Return [x, y] of the center of cell containing provided text 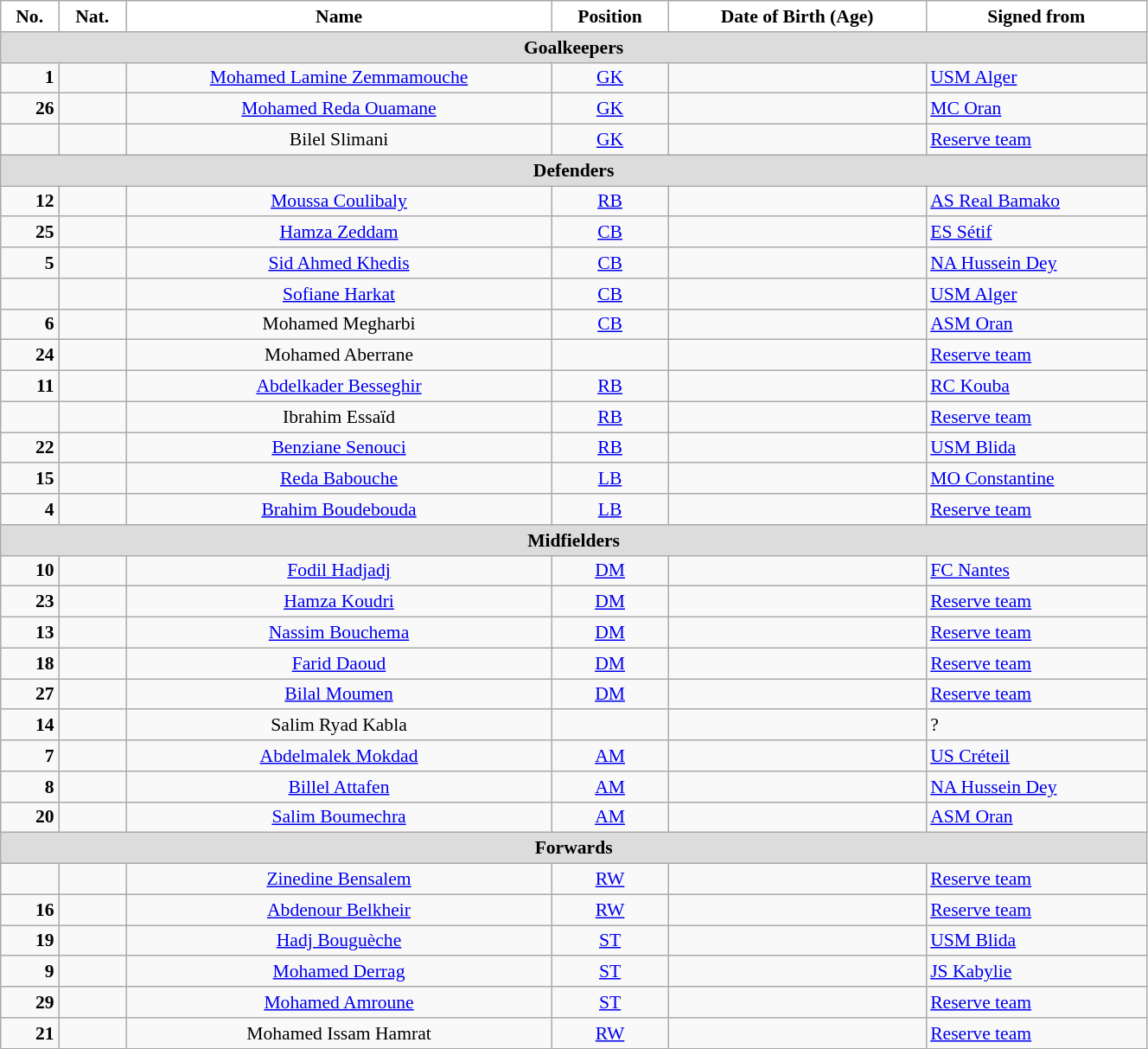
21 [29, 1033]
Benziane Senouci [339, 448]
4 [29, 509]
9 [29, 972]
Salim Boumechra [339, 817]
11 [29, 387]
Signed from [1036, 16]
Abdelmalek Mokdad [339, 756]
Sofiane Harkat [339, 294]
24 [29, 355]
27 [29, 694]
RC Kouba [1036, 387]
Position [610, 16]
15 [29, 479]
23 [29, 602]
1 [29, 78]
Bilal Moumen [339, 694]
Reda Babouche [339, 479]
Mohamed Derrag [339, 972]
7 [29, 756]
Hadj Bouguèche [339, 941]
Nassim Bouchema [339, 633]
Mohamed Amroune [339, 1002]
10 [29, 571]
Farid Daoud [339, 663]
Hamza Zeddam [339, 233]
13 [29, 633]
14 [29, 726]
16 [29, 910]
Salim Ryad Kabla [339, 726]
JS Kabylie [1036, 972]
Mohamed Aberrane [339, 355]
Nat. [92, 16]
AS Real Bamako [1036, 201]
FC Nantes [1036, 571]
19 [29, 941]
25 [29, 233]
12 [29, 201]
MO Constantine [1036, 479]
Ibrahim Essaïd [339, 417]
Sid Ahmed Khedis [339, 263]
Hamza Koudri [339, 602]
22 [29, 448]
Brahim Boudebouda [339, 509]
Name [339, 16]
Bilel Slimani [339, 140]
Abdelkader Besseghir [339, 387]
Zinedine Bensalem [339, 879]
Midfielders [574, 540]
26 [29, 109]
US Créteil [1036, 756]
Moussa Coulibaly [339, 201]
Billel Attafen [339, 787]
Date of Birth (Age) [797, 16]
No. [29, 16]
20 [29, 817]
Fodil Hadjadj [339, 571]
Mohamed Megharbi [339, 324]
29 [29, 1002]
? [1036, 726]
ES Sétif [1036, 233]
5 [29, 263]
MC Oran [1036, 109]
18 [29, 663]
Goalkeepers [574, 48]
Forwards [574, 848]
Mohamed Reda Ouamane [339, 109]
6 [29, 324]
Abdenour Belkheir [339, 910]
8 [29, 787]
Mohamed Lamine Zemmamouche [339, 78]
Defenders [574, 170]
Mohamed Issam Hamrat [339, 1033]
